Return the (X, Y) coordinate for the center point of the cell that contains the specified text.  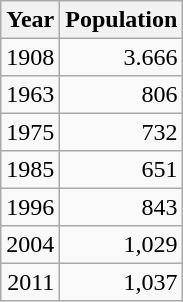
1,029 (122, 244)
Population (122, 20)
Year (30, 20)
1908 (30, 56)
2004 (30, 244)
1963 (30, 94)
1985 (30, 170)
3.666 (122, 56)
843 (122, 206)
651 (122, 170)
1975 (30, 132)
1996 (30, 206)
806 (122, 94)
2011 (30, 282)
1,037 (122, 282)
732 (122, 132)
